From the cell containing the given text, extract its center point as (x, y) coordinate. 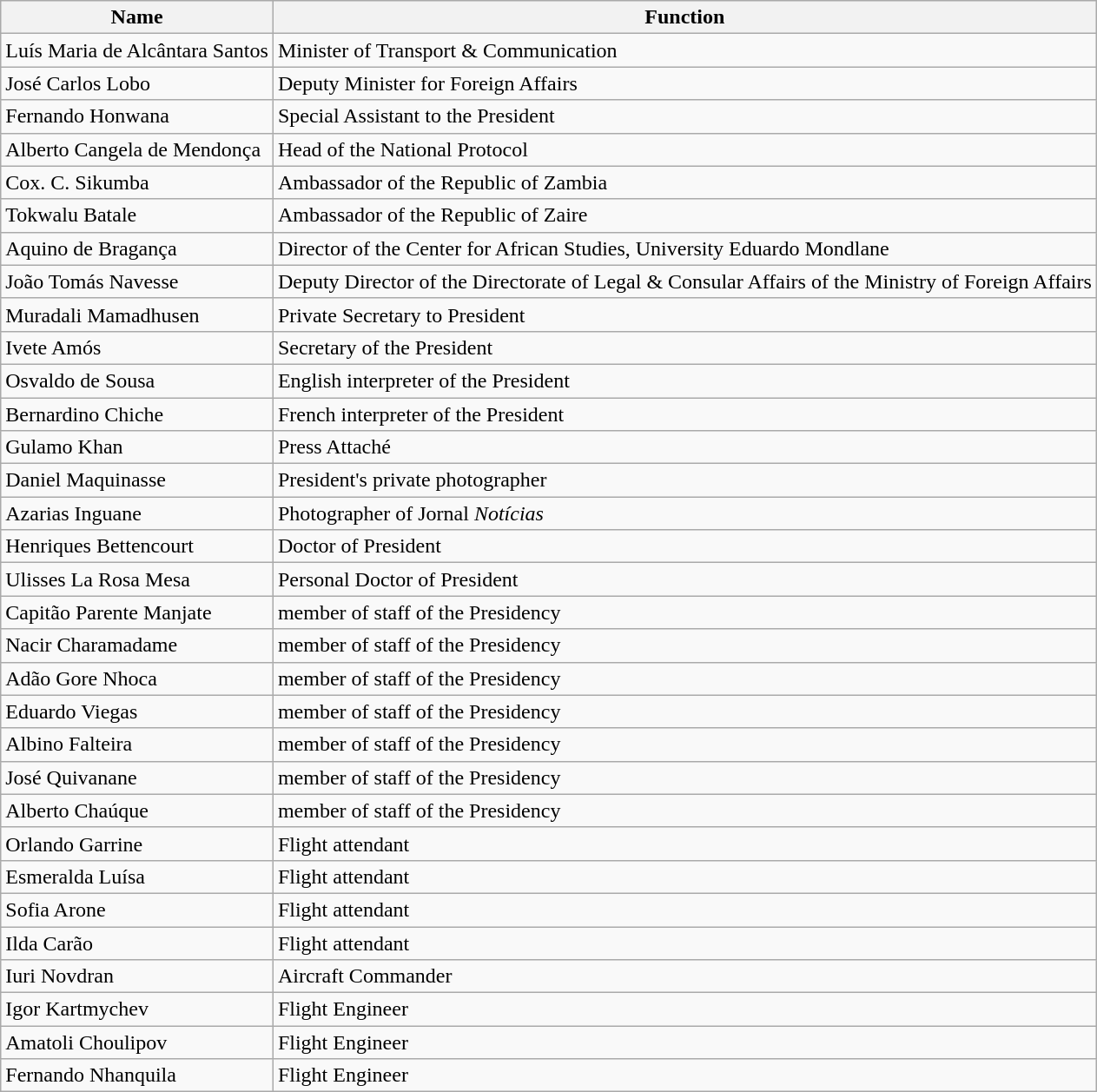
Nacir Charamadame (137, 645)
Daniel Maquinasse (137, 480)
Special Assistant to the President (684, 116)
Orlando Garrine (137, 844)
José Quivanane (137, 778)
Amatoli Choulipov (137, 1042)
Fernando Honwana (137, 116)
Cox. C. Sikumba (137, 182)
Alberto Cangela de Mendonça (137, 149)
English interpreter of the President (684, 381)
Deputy Director of the Directorate of Legal & Consular Affairs of the Ministry of Foreign Affairs (684, 281)
Aquino de Bragança (137, 248)
Ivete Amós (137, 347)
Ilda Carão (137, 943)
French interpreter of the President (684, 414)
Function (684, 17)
Aircraft Commander (684, 976)
Adão Gore Nhoca (137, 678)
Capitão Parente Manjate (137, 612)
Igor Kartmychev (137, 1009)
Ambassador of the Republic of Zambia (684, 182)
Ambassador of the Republic of Zaire (684, 215)
Secretary of the President (684, 347)
José Carlos Lobo (137, 83)
Head of the National Protocol (684, 149)
Photographer of Jornal Notícias (684, 513)
Alberto Chaúque (137, 811)
Personal Doctor of President (684, 579)
Ulisses La Rosa Mesa (137, 579)
Minister of Transport & Communication (684, 50)
Iuri Novdran (137, 976)
João Tomás Navesse (137, 281)
President's private photographer (684, 480)
Press Attaché (684, 447)
Name (137, 17)
Doctor of President (684, 546)
Bernardino Chiche (137, 414)
Fernando Nhanquila (137, 1075)
Azarias Inguane (137, 513)
Eduardo Viegas (137, 711)
Tokwalu Batale (137, 215)
Deputy Minister for Foreign Affairs (684, 83)
Osvaldo de Sousa (137, 381)
Sofia Arone (137, 910)
Henriques Bettencourt (137, 546)
Gulamo Khan (137, 447)
Albino Falteira (137, 745)
Luís Maria de Alcântara Santos (137, 50)
Esmeralda Luísa (137, 877)
Muradali Mamadhusen (137, 314)
Director of the Center for African Studies, University Eduardo Mondlane (684, 248)
Private Secretary to President (684, 314)
